Search for the cell housing the specified text and yield its [x, y] center coordinate. 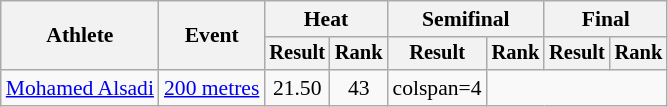
Event [212, 36]
Final [606, 19]
Athlete [80, 36]
43 [359, 88]
Mohamed Alsadi [80, 88]
Semifinal [466, 19]
21.50 [297, 88]
Heat [326, 19]
200 metres [212, 88]
colspan=4 [438, 88]
